From the cell containing the given text, extract its center point as (X, Y) coordinate. 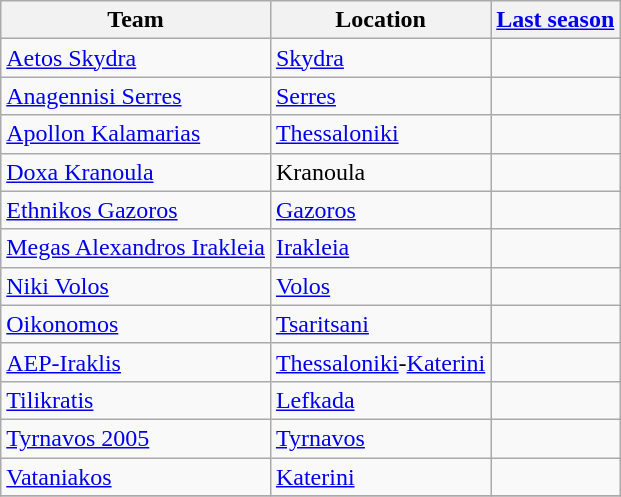
Katerini (380, 477)
AEP-Iraklis (136, 362)
Lefkada (380, 400)
Gazoros (380, 210)
Aetos Skydra (136, 58)
Tyrnavos 2005 (136, 438)
Ethnikos Gazoros (136, 210)
Megas Alexandros Irakleia (136, 248)
Apollon Kalamarias (136, 134)
Team (136, 20)
Doxa Kranoula (136, 172)
Irakleia (380, 248)
Vataniakos (136, 477)
Kranoula (380, 172)
Last season (556, 20)
Thessaloniki (380, 134)
Niki Volos (136, 286)
Tyrnavos (380, 438)
Volos (380, 286)
Serres (380, 96)
Oikonomos (136, 324)
Location (380, 20)
Anagennisi Serres (136, 96)
Tilikratis (136, 400)
Thessaloniki-Katerini (380, 362)
Tsaritsani (380, 324)
Skydra (380, 58)
